Output the (X, Y) coordinate of the center of the cell containing the given text.  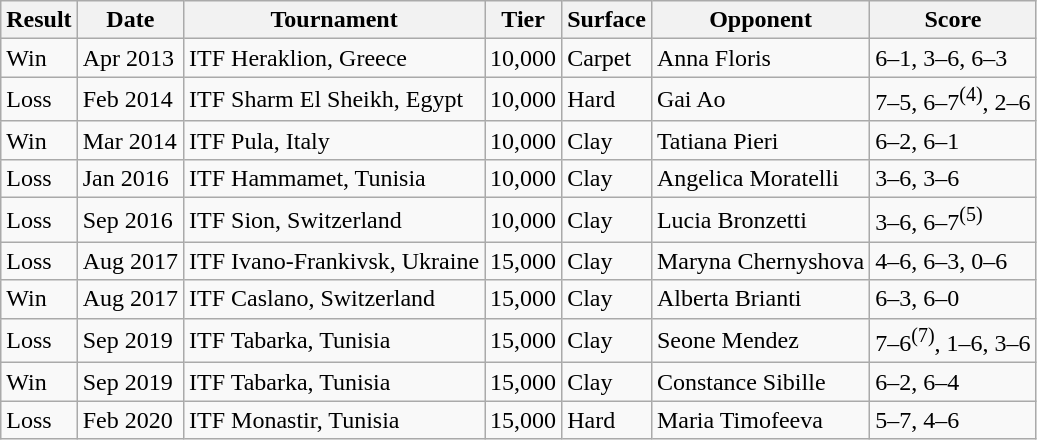
ITF Sharm El Sheikh, Egypt (334, 100)
Angelica Moratelli (760, 178)
6–2, 6–1 (953, 140)
Anna Floris (760, 58)
Maria Timofeeva (760, 420)
Tatiana Pieri (760, 140)
5–7, 4–6 (953, 420)
6–3, 6–0 (953, 299)
Feb 2014 (130, 100)
6–1, 3–6, 6–3 (953, 58)
Seone Mendez (760, 340)
7–6(7), 1–6, 3–6 (953, 340)
ITF Ivano-Frankivsk, Ukraine (334, 261)
Score (953, 20)
Date (130, 20)
6–2, 6–4 (953, 382)
7–5, 6–7(4), 2–6 (953, 100)
4–6, 6–3, 0–6 (953, 261)
ITF Monastir, Tunisia (334, 420)
Apr 2013 (130, 58)
Mar 2014 (130, 140)
3–6, 3–6 (953, 178)
Carpet (607, 58)
ITF Heraklion, Greece (334, 58)
Gai Ao (760, 100)
Tournament (334, 20)
ITF Caslano, Switzerland (334, 299)
Tier (524, 20)
Constance Sibille (760, 382)
Lucia Bronzetti (760, 220)
Sep 2016 (130, 220)
Feb 2020 (130, 420)
ITF Hammamet, Tunisia (334, 178)
Opponent (760, 20)
3–6, 6–7(5) (953, 220)
Alberta Brianti (760, 299)
ITF Sion, Switzerland (334, 220)
ITF Pula, Italy (334, 140)
Jan 2016 (130, 178)
Surface (607, 20)
Maryna Chernyshova (760, 261)
Result (39, 20)
